Return (X, Y) of the center of cell containing provided text 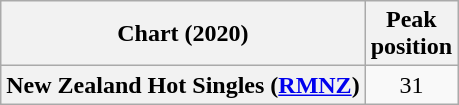
New Zealand Hot Singles (RMNZ) (183, 85)
31 (411, 85)
Peakposition (411, 34)
Chart (2020) (183, 34)
